Identify which cell holds the provided text, then report its (x, y) central coordinate. 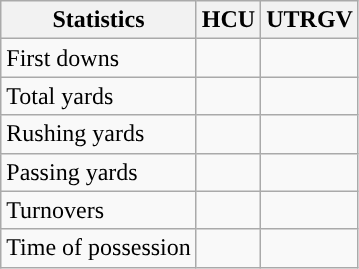
Total yards (99, 96)
Passing yards (99, 172)
Rushing yards (99, 134)
UTRGV (310, 20)
Time of possession (99, 248)
First downs (99, 58)
Turnovers (99, 210)
HCU (228, 20)
Statistics (99, 20)
